Return the (x, y) coordinate for the center point of the cell that contains the specified text.  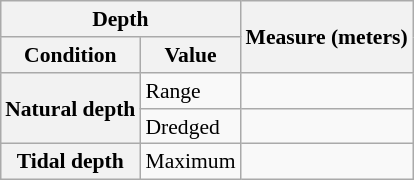
Condition (70, 55)
Tidal depth (70, 162)
Maximum (190, 162)
Dredged (190, 126)
Range (190, 91)
Value (190, 55)
Depth (120, 19)
Measure (meters) (327, 36)
Natural depth (70, 108)
